Return [x, y] of the center of cell containing provided text 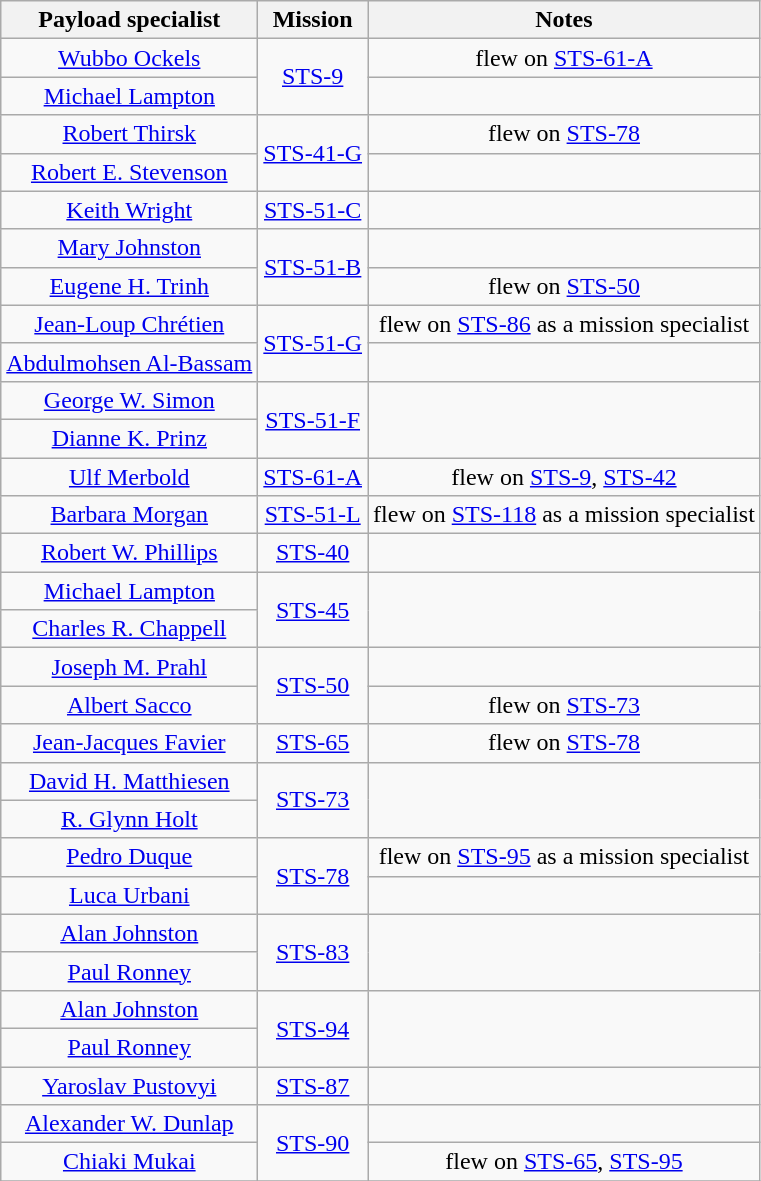
flew on STS-86 as a mission specialist [564, 324]
Dianne K. Prinz [130, 438]
Robert Thirsk [130, 134]
STS-87 [313, 1085]
STS-78 [313, 876]
STS-51-F [313, 419]
STS-50 [313, 686]
George W. Simon [130, 400]
STS-51-L [313, 515]
STS-51-C [313, 210]
Abdulmohsen Al-Bassam [130, 362]
STS-9 [313, 77]
Mission [313, 20]
Ulf Merbold [130, 477]
flew on STS-9, STS-42 [564, 477]
STS-51-B [313, 267]
STS-94 [313, 1028]
flew on STS-95 as a mission specialist [564, 857]
STS-41-G [313, 153]
Yaroslav Pustovyi [130, 1085]
Notes [564, 20]
Joseph M. Prahl [130, 667]
STS-40 [313, 553]
flew on STS-50 [564, 286]
flew on STS-65, STS-95 [564, 1162]
Eugene H. Trinh [130, 286]
Charles R. Chappell [130, 629]
Luca Urbani [130, 895]
STS-83 [313, 952]
Keith Wright [130, 210]
STS-51-G [313, 343]
Mary Johnston [130, 248]
flew on STS-73 [564, 705]
Alexander W. Dunlap [130, 1124]
David H. Matthiesen [130, 781]
STS-45 [313, 610]
Pedro Duque [130, 857]
Chiaki Mukai [130, 1162]
STS-61-A [313, 477]
Robert E. Stevenson [130, 172]
STS-73 [313, 800]
R. Glynn Holt [130, 819]
Wubbo Ockels [130, 58]
Jean-Jacques Favier [130, 743]
Robert W. Phillips [130, 553]
Jean-Loup Chrétien [130, 324]
STS-90 [313, 1143]
flew on STS-118 as a mission specialist [564, 515]
flew on STS-61-A [564, 58]
Payload specialist [130, 20]
Albert Sacco [130, 705]
STS-65 [313, 743]
Barbara Morgan [130, 515]
